Return (X, Y) of the center of cell containing provided text 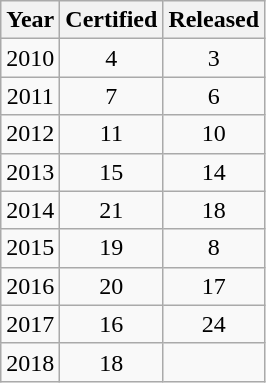
16 (112, 324)
2010 (30, 58)
3 (214, 58)
7 (112, 96)
8 (214, 248)
2013 (30, 172)
24 (214, 324)
6 (214, 96)
2017 (30, 324)
2012 (30, 134)
10 (214, 134)
19 (112, 248)
2011 (30, 96)
Year (30, 20)
15 (112, 172)
2016 (30, 286)
11 (112, 134)
Released (214, 20)
2015 (30, 248)
20 (112, 286)
4 (112, 58)
14 (214, 172)
17 (214, 286)
2018 (30, 362)
Certified (112, 20)
2014 (30, 210)
21 (112, 210)
